Return the (X, Y) coordinate for the center point of the cell that contains the specified text.  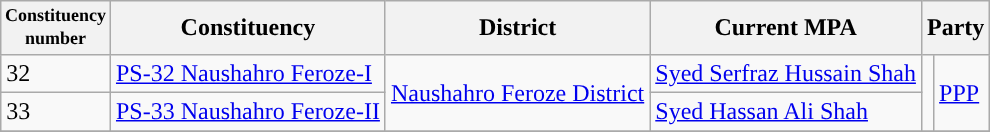
PPP (962, 92)
Current MPA (786, 28)
PS-32 Naushahro Feroze-I (248, 73)
32 (56, 73)
33 (56, 111)
PS-33 Naushahro Feroze-II (248, 111)
Constituency (248, 28)
District (517, 28)
Party (955, 28)
Syed Hassan Ali Shah (786, 111)
Naushahro Feroze District (517, 92)
Constituency number (56, 28)
Syed Serfraz Hussain Shah (786, 73)
